Provide the [x, y] coordinate of the cell's center where the given text is located.  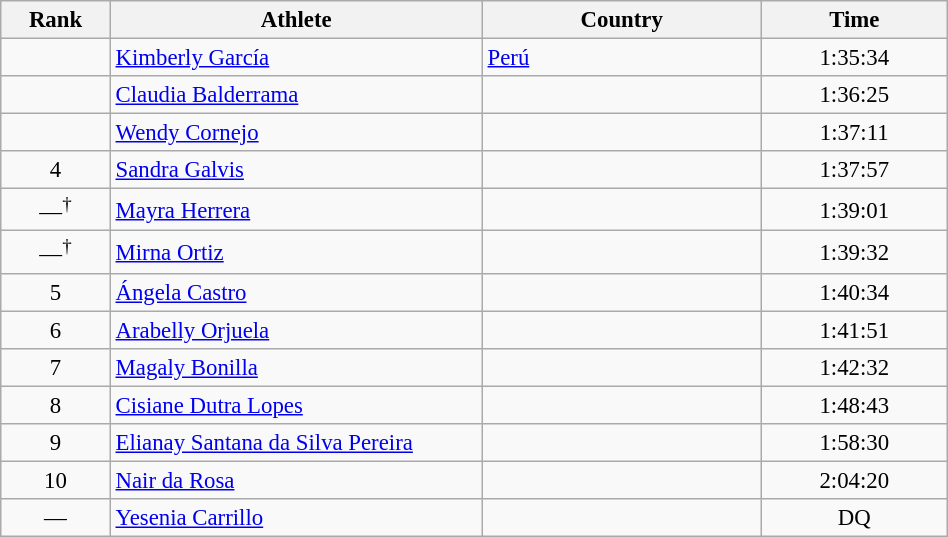
Perú [622, 58]
Ángela Castro [296, 292]
5 [56, 292]
1:42:32 [854, 367]
1:39:01 [854, 210]
1:41:51 [854, 330]
9 [56, 443]
Wendy Cornejo [296, 133]
Kimberly García [296, 58]
8 [56, 405]
Athlete [296, 20]
Country [622, 20]
1:39:32 [854, 252]
Arabelly Orjuela [296, 330]
Elianay Santana da Silva Pereira [296, 443]
10 [56, 480]
Claudia Balderrama [296, 95]
DQ [854, 518]
2:04:20 [854, 480]
Magaly Bonilla [296, 367]
— [56, 518]
4 [56, 170]
7 [56, 367]
1:58:30 [854, 443]
Yesenia Carrillo [296, 518]
Mirna Ortiz [296, 252]
1:36:25 [854, 95]
Rank [56, 20]
Sandra Galvis [296, 170]
Cisiane Dutra Lopes [296, 405]
1:35:34 [854, 58]
1:37:11 [854, 133]
Time [854, 20]
1:48:43 [854, 405]
1:40:34 [854, 292]
1:37:57 [854, 170]
6 [56, 330]
Mayra Herrera [296, 210]
Nair da Rosa [296, 480]
